Determine the [X, Y] coordinate at the center of the cell enclosing the given text.  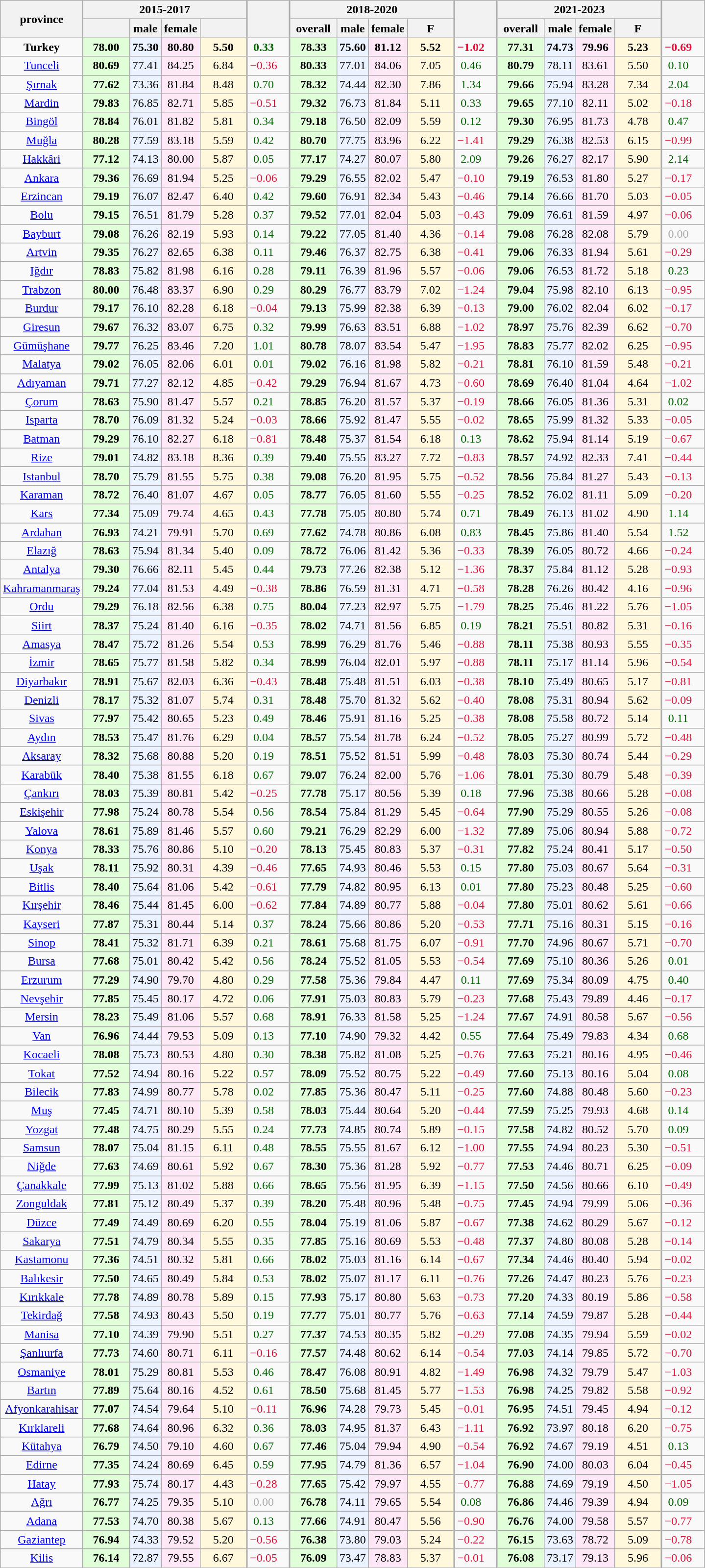
0.49 [268, 719]
78.20 [313, 1204]
4.51 [638, 1446]
79.22 [313, 234]
76.06 [353, 551]
1.01 [268, 346]
80.43 [180, 1316]
0.32 [268, 327]
79.82 [595, 1390]
Kastamonu [42, 1260]
75.25 [559, 1110]
81.72 [595, 271]
78.81 [521, 364]
75.67 [145, 681]
76.55 [353, 177]
5.71 [638, 943]
78.39 [521, 551]
77.57 [313, 1353]
77.36 [106, 1260]
80.08 [595, 1241]
76.14 [106, 1558]
−1.32 [475, 831]
80.44 [180, 924]
78.09 [313, 1073]
81.73 [595, 122]
−0.63 [475, 1316]
79.00 [521, 308]
75.91 [353, 719]
77.27 [145, 383]
77.17 [313, 159]
−1.03 [683, 1371]
74.92 [559, 457]
75.60 [353, 47]
4.82 [431, 1371]
74.75 [145, 1129]
75.79 [145, 476]
77.41 [145, 66]
−0.24 [683, 551]
77.48 [106, 1129]
Afyonkarahisar [42, 1409]
81.79 [180, 215]
2018-2020 [372, 10]
79.85 [595, 1353]
Çorum [42, 401]
77.35 [106, 1465]
6.07 [431, 943]
76.85 [145, 103]
79.96 [595, 47]
6.36 [223, 681]
80.56 [388, 793]
Yozgat [42, 1129]
Van [42, 1036]
Karabük [42, 774]
78.00 [106, 47]
2015-2017 [165, 10]
0.57 [268, 1073]
5.85 [223, 103]
77.64 [521, 1036]
75.72 [145, 644]
77.55 [521, 1148]
−0.39 [683, 774]
7.02 [431, 290]
4.73 [431, 383]
79.45 [595, 1409]
83.51 [388, 327]
77.71 [521, 924]
0.36 [268, 1428]
76.24 [353, 774]
79.24 [106, 588]
79.14 [521, 196]
−1.11 [475, 1428]
81.27 [595, 476]
83.96 [388, 140]
74.70 [145, 1521]
79.74 [180, 513]
80.75 [388, 1073]
76.76 [521, 1521]
−0.99 [683, 140]
74.88 [559, 1092]
80.03 [595, 1465]
77.05 [353, 234]
0.83 [475, 532]
80.61 [180, 1167]
−0.78 [683, 1540]
6.43 [431, 1428]
83.79 [388, 290]
6.67 [223, 1558]
77.95 [313, 1465]
81.37 [388, 1428]
75.09 [145, 513]
4.42 [431, 1036]
76.86 [521, 1502]
74.50 [145, 1446]
Malatya [42, 364]
Kırıkkale [42, 1297]
−0.11 [268, 1409]
−0.72 [683, 831]
76.48 [145, 290]
75.37 [353, 439]
Bolu [42, 215]
Samsun [42, 1148]
75.43 [559, 998]
0.18 [475, 793]
82.00 [388, 774]
78.97 [521, 327]
75.54 [353, 737]
75.12 [145, 1204]
80.46 [388, 868]
79.11 [313, 271]
6.29 [223, 737]
6.22 [431, 140]
78.25 [521, 607]
78.49 [521, 513]
81.96 [388, 271]
1.34 [475, 84]
5.02 [638, 103]
82.71 [180, 103]
Manisa [42, 1334]
77.20 [521, 1297]
74.73 [559, 47]
−1.41 [475, 140]
82.33 [595, 457]
74.14 [559, 1353]
Antalya [42, 570]
Rize [42, 457]
75.07 [353, 1278]
Muş [42, 1110]
77.90 [521, 812]
74.62 [559, 1222]
Kocaeli [42, 1054]
74.48 [353, 1353]
4.52 [223, 1390]
74.53 [353, 1334]
80.40 [595, 1260]
77.49 [106, 1222]
81.60 [388, 495]
Kilis [42, 1558]
4.46 [638, 998]
79.07 [313, 774]
80.36 [595, 961]
76.79 [106, 1446]
2021-2023 [580, 10]
76.28 [559, 234]
Tokat [42, 1073]
77.03 [521, 1353]
81.42 [388, 551]
Aydın [42, 737]
Muğla [42, 140]
4.43 [223, 1484]
Edirne [42, 1465]
77.52 [106, 1073]
76.61 [559, 215]
81.22 [595, 607]
0.69 [268, 532]
79.10 [180, 1446]
4.78 [638, 122]
5.84 [223, 1278]
82.97 [388, 607]
4.64 [638, 383]
79.77 [106, 346]
81.29 [388, 812]
6.08 [431, 532]
83.28 [595, 84]
0.71 [475, 513]
5.99 [431, 756]
Kırklareli [42, 1428]
81.34 [180, 551]
5.86 [638, 1297]
75.39 [145, 793]
77.07 [106, 1409]
78.85 [313, 401]
78.62 [521, 439]
Siirt [42, 625]
81.78 [388, 737]
79.46 [313, 252]
0.12 [475, 122]
−0.66 [683, 905]
75.89 [145, 831]
79.15 [106, 215]
5.56 [431, 1521]
83.46 [180, 346]
77.98 [106, 812]
−1.04 [475, 1465]
Giresun [42, 327]
Diyarbakır [42, 681]
80.64 [388, 1110]
0.10 [683, 66]
76.39 [353, 271]
81.56 [388, 625]
Denizli [42, 700]
Ankara [42, 177]
78.41 [106, 943]
81.46 [180, 831]
5.30 [638, 1148]
0.30 [268, 1054]
−0.10 [475, 177]
79.79 [595, 1371]
5.60 [638, 1092]
75.73 [145, 1054]
75.74 [145, 1484]
4.34 [638, 1036]
79.66 [521, 84]
5.63 [431, 1297]
0.60 [268, 831]
79.64 [180, 1409]
76.90 [521, 1465]
74.24 [145, 1465]
74.54 [145, 1409]
Turkey [42, 47]
82.75 [388, 252]
5.51 [223, 1334]
78.52 [521, 495]
−0.18 [683, 103]
80.93 [595, 644]
−0.41 [475, 252]
84.06 [388, 66]
Sakarya [42, 1241]
81.17 [388, 1278]
5.64 [638, 868]
Bilecik [42, 1092]
Düzce [42, 1222]
5.18 [638, 271]
−0.62 [268, 905]
79.58 [595, 1521]
82.12 [180, 383]
6.10 [638, 1185]
79.36 [106, 177]
74.78 [353, 532]
75.66 [353, 924]
77.82 [521, 849]
78.55 [313, 1148]
Konya [42, 849]
80.28 [106, 140]
75.90 [145, 401]
81.71 [180, 943]
77.38 [521, 1222]
75.51 [559, 625]
74.96 [559, 943]
78.53 [106, 737]
81.31 [388, 588]
79.53 [180, 1036]
75.47 [145, 737]
−0.90 [475, 1521]
6.12 [431, 1148]
−0.15 [475, 1129]
77.97 [106, 719]
74.80 [559, 1241]
81.15 [180, 1148]
82.34 [388, 196]
77.83 [106, 1092]
Hakkâri [42, 159]
75.86 [559, 532]
77.79 [313, 887]
82.56 [180, 607]
−1.15 [475, 1185]
73.80 [353, 1540]
Şırnak [42, 84]
−0.22 [475, 1540]
7.72 [431, 457]
5.27 [638, 177]
0.61 [268, 1390]
Burdur [42, 308]
79.04 [521, 290]
Tekirdağ [42, 1316]
1.52 [683, 532]
77.23 [353, 607]
74.28 [353, 1409]
81.82 [180, 122]
78.56 [521, 476]
79.60 [313, 196]
−0.69 [683, 47]
79.03 [388, 1540]
79.01 [106, 457]
74.60 [145, 1353]
76.07 [145, 196]
73.97 [559, 1428]
6.84 [223, 66]
73.36 [145, 84]
80.99 [595, 737]
73.63 [559, 1540]
−0.91 [475, 943]
76.69 [145, 177]
5.80 [431, 159]
Kahramanmaraş [42, 588]
0.28 [268, 271]
Balıkesir [42, 1278]
74.21 [145, 532]
province [42, 19]
0.24 [268, 1129]
7.41 [638, 457]
75.21 [559, 1054]
77.66 [313, 1521]
76.32 [145, 327]
77.31 [521, 47]
4.55 [431, 1484]
79.09 [521, 215]
80.09 [595, 980]
Artvin [42, 252]
Çanakkale [42, 1185]
78.10 [521, 681]
75.10 [559, 961]
76.16 [353, 364]
76.91 [353, 196]
77.12 [106, 159]
5.77 [431, 1390]
Karaman [42, 495]
Kütahya [42, 1446]
81.80 [595, 177]
78.23 [106, 1017]
5.94 [638, 1260]
Erzurum [42, 980]
7.34 [638, 84]
80.38 [180, 1521]
78.69 [521, 383]
−0.83 [475, 457]
77.81 [106, 1204]
79.67 [106, 327]
5.44 [638, 756]
77.67 [521, 1017]
Batman [42, 439]
Aksaray [42, 756]
78.30 [313, 1167]
79.55 [180, 1558]
Hatay [42, 1484]
75.06 [559, 831]
Bartın [42, 1390]
76.88 [521, 1484]
Sinop [42, 943]
Mardin [42, 103]
Ordu [42, 607]
Amasya [42, 644]
82.01 [388, 663]
78.84 [106, 122]
0.04 [268, 737]
Ardahan [42, 532]
Zonguldak [42, 1204]
5.19 [638, 439]
6.88 [431, 327]
82.17 [595, 159]
80.32 [180, 1260]
6.90 [223, 290]
77.84 [313, 905]
78.13 [313, 849]
74.95 [353, 1428]
5.46 [431, 644]
7.86 [431, 84]
74.39 [145, 1334]
76.63 [353, 327]
0.59 [268, 1465]
Istanbul [42, 476]
74.65 [145, 1278]
−0.33 [475, 551]
1.14 [683, 513]
Adıyaman [42, 383]
0.75 [268, 607]
77.04 [145, 588]
−0.50 [683, 849]
80.41 [595, 849]
73.17 [559, 1558]
75.46 [559, 607]
−1.53 [475, 1390]
−0.45 [683, 1465]
6.01 [223, 364]
78.54 [313, 812]
81.26 [180, 644]
−0.93 [683, 570]
77.99 [106, 1185]
76.51 [145, 215]
80.58 [595, 1017]
79.26 [521, 159]
76.04 [353, 663]
80.88 [180, 756]
Bingöl [42, 122]
82.65 [180, 252]
4.71 [431, 588]
6.85 [431, 625]
83.37 [180, 290]
80.33 [313, 66]
4.75 [638, 980]
Trabzon [42, 290]
74.35 [559, 1334]
80.91 [388, 1371]
74.47 [559, 1278]
8.48 [223, 84]
80.34 [180, 1241]
4.49 [223, 588]
Ağrı [42, 1502]
83.07 [180, 327]
83.27 [388, 457]
74.13 [145, 159]
81.05 [388, 961]
75.27 [559, 737]
0.31 [268, 700]
76.15 [521, 1540]
Nevşehir [42, 998]
5.12 [431, 570]
76.59 [353, 588]
82.29 [388, 831]
6.32 [223, 1428]
82.19 [180, 234]
7.05 [431, 66]
2.04 [683, 84]
78.21 [521, 625]
4.68 [638, 1110]
Mersin [42, 1017]
79.87 [595, 1316]
80.52 [595, 1129]
−0.19 [475, 401]
Uşak [42, 868]
0.43 [268, 513]
5.93 [223, 234]
76.18 [145, 607]
77.14 [521, 1316]
4.50 [638, 1484]
Eskişehir [42, 812]
−0.03 [268, 420]
76.01 [145, 122]
75.98 [559, 290]
4.39 [223, 868]
0.44 [268, 570]
83.61 [595, 66]
−0.92 [683, 1390]
78.38 [313, 1054]
79.90 [180, 1334]
İzmir [42, 663]
Gümüşhane [42, 346]
4.95 [638, 1054]
79.84 [388, 980]
77.08 [521, 1334]
6.02 [638, 308]
80.55 [595, 812]
74.27 [353, 159]
5.04 [638, 1073]
−1.00 [475, 1148]
76.93 [106, 532]
6.04 [638, 1465]
−0.73 [475, 1297]
0.47 [683, 122]
4.47 [431, 980]
Osmaniye [42, 1371]
77.70 [521, 943]
0.23 [683, 271]
74.32 [559, 1371]
Gaziantep [42, 1540]
82.27 [180, 439]
Çankırı [42, 793]
82.08 [595, 234]
78.45 [521, 532]
4.66 [638, 551]
8.36 [223, 457]
80.07 [388, 159]
76.73 [353, 103]
5.90 [638, 159]
82.28 [180, 308]
Şanlıurfa [42, 1353]
80.04 [313, 607]
5.06 [638, 1204]
5.97 [431, 663]
Niğde [42, 1167]
80.19 [595, 1297]
Sivas [42, 719]
76.78 [313, 1502]
75.58 [559, 719]
4.97 [638, 215]
6.75 [223, 327]
77.96 [521, 793]
0.38 [268, 476]
75.23 [559, 887]
6.24 [431, 737]
78.04 [313, 1222]
74.59 [559, 1316]
Bitlis [42, 887]
4.67 [223, 495]
79.40 [313, 457]
76.13 [559, 513]
79.70 [180, 980]
0.58 [268, 1110]
80.95 [388, 887]
0.27 [268, 1334]
73.47 [353, 1558]
4.85 [223, 383]
0.40 [683, 980]
78.05 [521, 737]
5.40 [223, 551]
5.58 [638, 1390]
77.51 [106, 1241]
76.37 [353, 252]
74.56 [559, 1185]
81.54 [388, 439]
75.05 [353, 513]
79.18 [313, 122]
5.36 [431, 551]
83.54 [388, 346]
79.91 [180, 532]
81.57 [388, 401]
78.28 [521, 588]
81.11 [595, 495]
4.72 [223, 998]
−0.28 [268, 1484]
82.39 [595, 327]
80.82 [595, 625]
75.56 [353, 1185]
78.17 [106, 700]
82.06 [180, 364]
−1.49 [475, 1371]
6.62 [638, 327]
0.06 [268, 998]
74.85 [353, 1129]
79.17 [106, 308]
81.04 [595, 383]
82.53 [595, 140]
81.08 [388, 1054]
Kars [42, 513]
−0.96 [683, 588]
80.10 [180, 1110]
4.36 [431, 234]
74.49 [145, 1222]
Iğdır [42, 271]
79.89 [595, 998]
82.47 [180, 196]
78.51 [313, 756]
81.75 [388, 943]
−1.36 [475, 570]
Kırşehir [42, 905]
74.99 [145, 1092]
Isparta [42, 420]
5.52 [431, 47]
5.33 [638, 420]
82.30 [388, 84]
77.29 [106, 980]
−1.06 [475, 774]
75.19 [353, 1222]
Bursa [42, 961]
74.67 [559, 1446]
80.70 [313, 140]
80.18 [595, 1428]
Yalova [42, 831]
78.86 [313, 588]
0.35 [268, 1241]
77.77 [313, 1316]
80.53 [180, 1054]
75.70 [353, 700]
7.20 [223, 346]
2.14 [683, 159]
Kayseri [42, 924]
4.65 [223, 513]
77.75 [353, 140]
4.16 [638, 588]
−0.42 [268, 383]
Bayburt [42, 234]
79.39 [595, 1502]
−0.64 [475, 812]
6.45 [223, 1465]
82.03 [180, 681]
82.10 [595, 290]
6.40 [223, 196]
75.34 [559, 980]
−1.79 [475, 607]
6.57 [431, 1465]
72.87 [145, 1558]
80.35 [388, 1334]
76.50 [353, 122]
79.93 [595, 1110]
81.70 [595, 196]
6.03 [431, 681]
77.91 [313, 998]
0.48 [268, 1148]
0.70 [268, 84]
79.71 [106, 383]
78.77 [313, 495]
78.50 [313, 1390]
Adana [42, 1521]
−0.53 [475, 924]
5.15 [638, 924]
2.09 [475, 159]
74.64 [145, 1428]
79.97 [388, 1484]
77.87 [106, 924]
Elazığ [42, 551]
79.21 [313, 831]
77.46 [313, 1446]
4.60 [223, 1446]
81.28 [388, 1167]
76.25 [145, 346]
−1.95 [475, 346]
−0.40 [475, 700]
81.53 [180, 588]
5.78 [223, 1092]
74.11 [353, 1502]
Erzincan [42, 196]
82.09 [388, 122]
−0.61 [268, 887]
84.25 [180, 66]
6.15 [638, 140]
Tunceli [42, 66]
